Capture the cell that displays the provided text and extract its (X, Y) central coordinate. 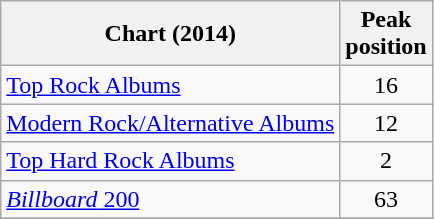
Billboard 200 (170, 199)
16 (386, 85)
63 (386, 199)
12 (386, 123)
Top Rock Albums (170, 85)
Peakposition (386, 34)
Modern Rock/Alternative Albums (170, 123)
2 (386, 161)
Chart (2014) (170, 34)
Top Hard Rock Albums (170, 161)
